Detect which cell encompasses the target text, then output its [x, y] center coordinate. 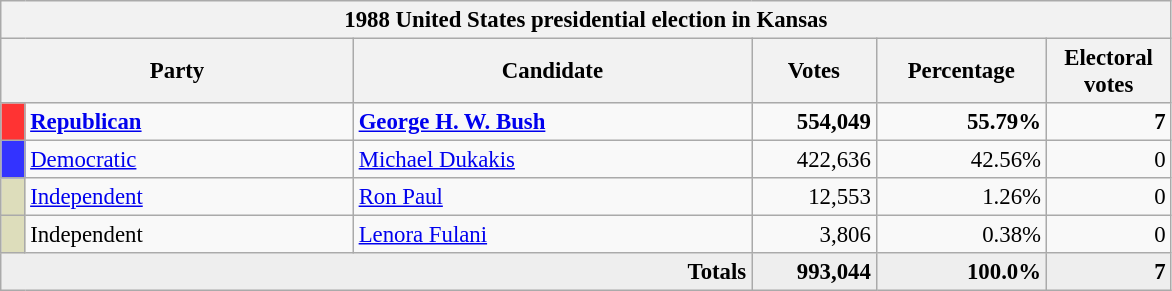
422,636 [814, 160]
1988 United States presidential election in Kansas [586, 20]
554,049 [814, 122]
Democratic [189, 160]
42.56% [961, 160]
Candidate [552, 72]
Votes [814, 72]
3,806 [814, 235]
0.38% [961, 235]
12,553 [814, 197]
George H. W. Bush [552, 122]
Electoral votes [1108, 72]
1.26% [961, 197]
Percentage [961, 72]
55.79% [961, 122]
7 [1108, 122]
Party [178, 72]
Michael Dukakis [552, 160]
Republican [189, 122]
Lenora Fulani [552, 235]
Ron Paul [552, 197]
